For the text-containing cell, return its midpoint in (X, Y) coordinate format. 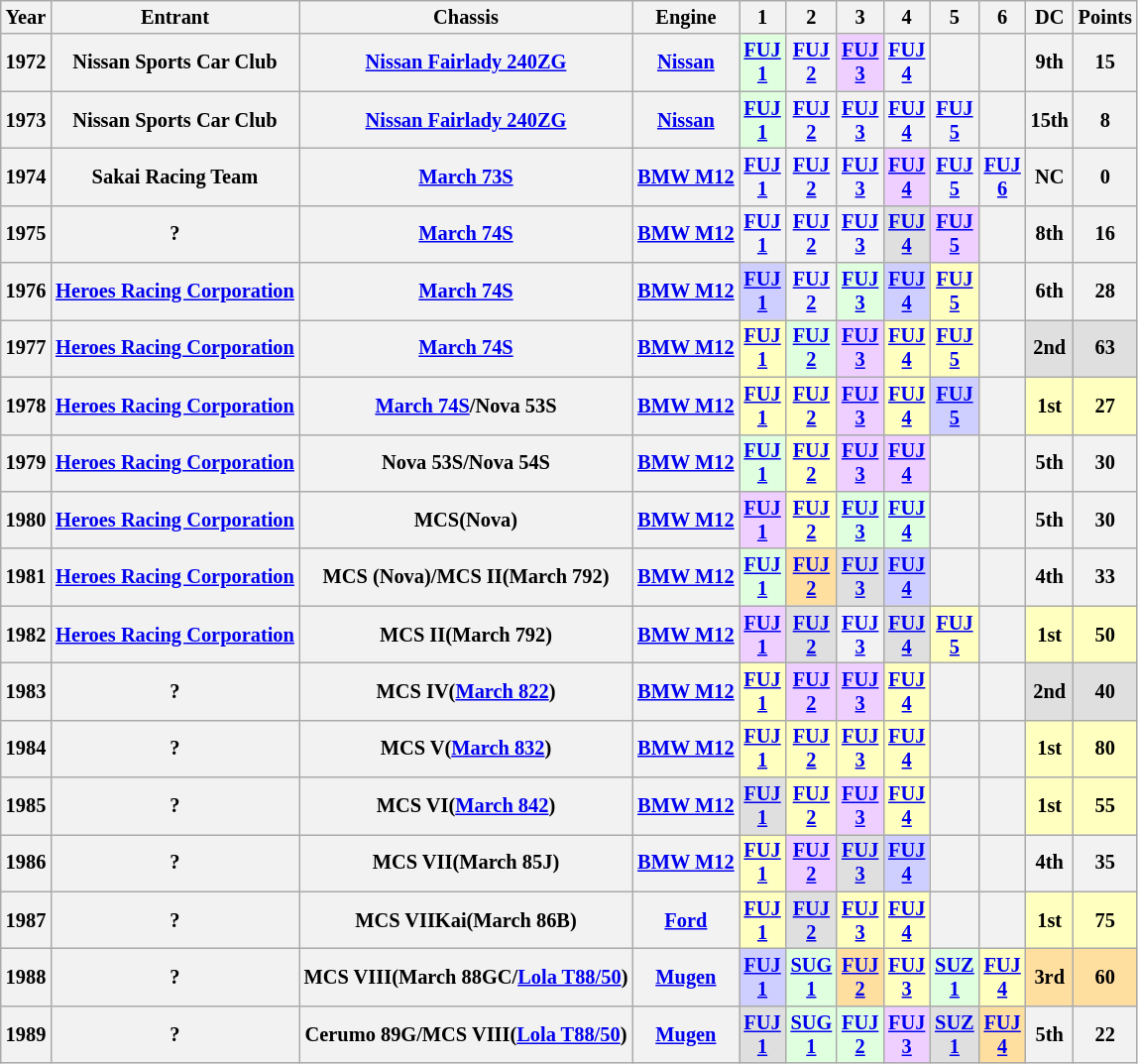
22 (1105, 1034)
1977 (26, 348)
1980 (26, 520)
1987 (26, 920)
15th (1050, 120)
1976 (26, 292)
1985 (26, 806)
3rd (1050, 977)
2 (812, 17)
MCS VI(March 842) (466, 806)
1975 (26, 234)
28 (1105, 292)
MCS II(March 792) (466, 635)
MCS VII(March 85J) (466, 863)
MCS V(March 832) (466, 749)
1978 (26, 406)
DC (1050, 17)
Ford (686, 920)
Chassis (466, 17)
March 73S (466, 177)
Cerumo 89G/MCS VIII(Lola T88/50) (466, 1034)
FUJ6 (1003, 177)
4 (906, 17)
40 (1105, 691)
63 (1105, 348)
60 (1105, 977)
80 (1105, 749)
1981 (26, 577)
6 (1003, 17)
MCS(Nova) (466, 520)
MCS (Nova)/MCS II(March 792) (466, 577)
Nova 53S/Nova 54S (466, 463)
55 (1105, 806)
MCS IV(March 822) (466, 691)
March 74S/Nova 53S (466, 406)
1988 (26, 977)
16 (1105, 234)
33 (1105, 577)
NC (1050, 177)
1984 (26, 749)
3 (860, 17)
Points (1105, 17)
35 (1105, 863)
1972 (26, 62)
15 (1105, 62)
1 (763, 17)
Year (26, 17)
8th (1050, 234)
50 (1105, 635)
9th (1050, 62)
8 (1105, 120)
1982 (26, 635)
1986 (26, 863)
27 (1105, 406)
MCS VIIKai(March 86B) (466, 920)
1989 (26, 1034)
1983 (26, 691)
Entrant (174, 17)
5 (954, 17)
6th (1050, 292)
1979 (26, 463)
1973 (26, 120)
MCS VIII(March 88GC/Lola T88/50) (466, 977)
Sakai Racing Team (174, 177)
1974 (26, 177)
75 (1105, 920)
0 (1105, 177)
Engine (686, 17)
